Pinpoint the cell where the given text exists, returning its (x, y) midpoint coordinate. 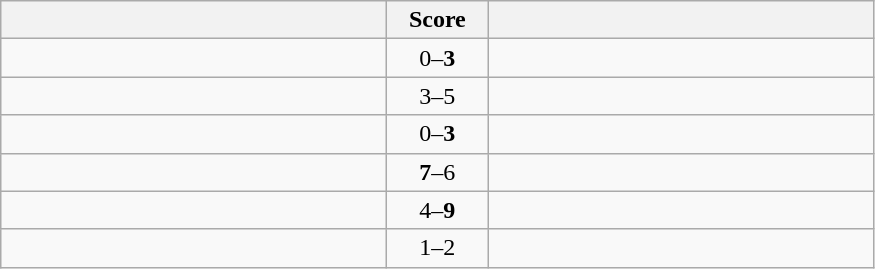
7–6 (438, 172)
1–2 (438, 248)
Score (438, 20)
4–9 (438, 210)
3–5 (438, 96)
